Scan for the cell matching the given text and deliver its [x, y] coordinate at center. 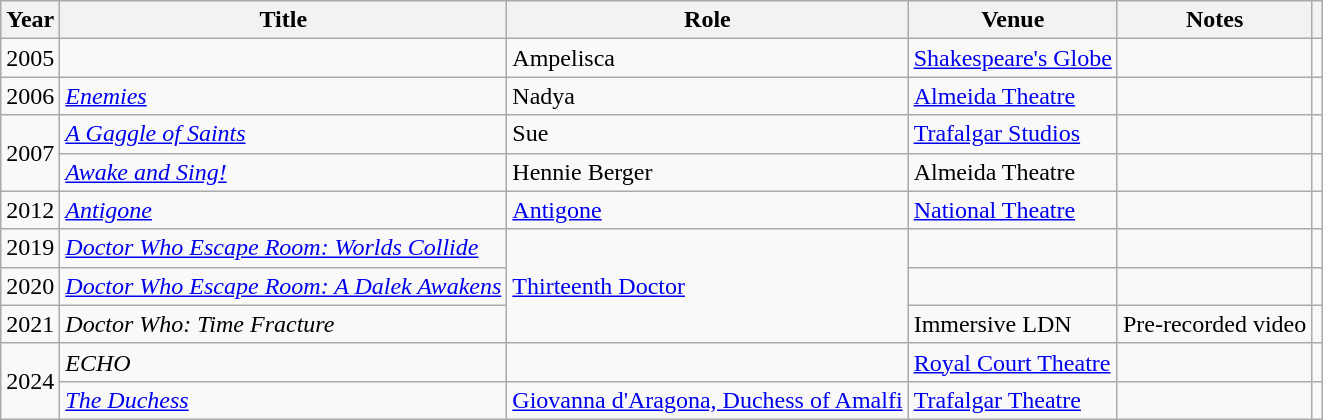
Enemies [284, 96]
Sue [708, 134]
Royal Court Theatre [1012, 362]
The Duchess [284, 400]
Role [708, 20]
2019 [30, 248]
ECHO [284, 362]
National Theatre [1012, 210]
Nadya [708, 96]
2006 [30, 96]
2020 [30, 286]
2024 [30, 381]
2021 [30, 324]
Shakespeare's Globe [1012, 58]
Ampelisca [708, 58]
Thirteenth Doctor [708, 286]
Pre-recorded video [1214, 324]
2005 [30, 58]
Trafalgar Studios [1012, 134]
A Gaggle of Saints [284, 134]
Giovanna d'Aragona, Duchess of Amalfi [708, 400]
Awake and Sing! [284, 172]
Hennie Berger [708, 172]
Notes [1214, 20]
Doctor Who Escape Room: Worlds Collide [284, 248]
Venue [1012, 20]
Doctor Who: Time Fracture [284, 324]
Year [30, 20]
Doctor Who Escape Room: A Dalek Awakens [284, 286]
2012 [30, 210]
2007 [30, 153]
Trafalgar Theatre [1012, 400]
Title [284, 20]
Immersive LDN [1012, 324]
